Detect which cell encompasses the target text, then output its [X, Y] center coordinate. 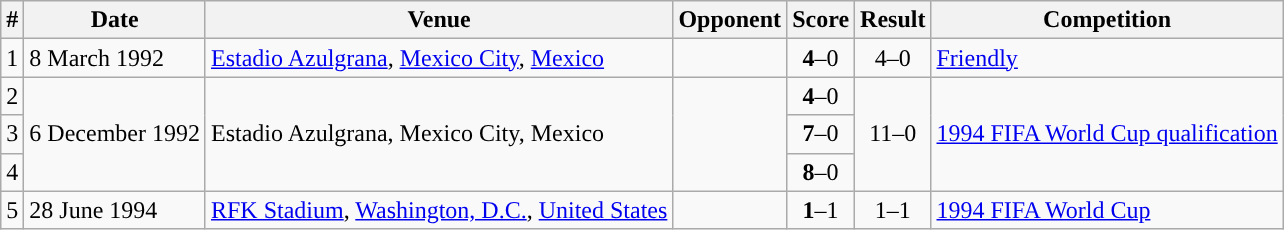
Opponent [730, 20]
1994 FIFA World Cup qualification [1107, 134]
1 [12, 58]
# [12, 20]
Venue [438, 20]
11–0 [893, 134]
7–0 [821, 134]
Friendly [1107, 58]
2 [12, 96]
3 [12, 134]
6 December 1992 [115, 134]
8–0 [821, 172]
Score [821, 20]
Competition [1107, 20]
8 March 1992 [115, 58]
RFK Stadium, Washington, D.C., United States [438, 210]
1994 FIFA World Cup [1107, 210]
5 [12, 210]
4 [12, 172]
Date [115, 20]
Result [893, 20]
28 June 1994 [115, 210]
